Return the (x, y) coordinate for the center point of the cell that contains the specified text.  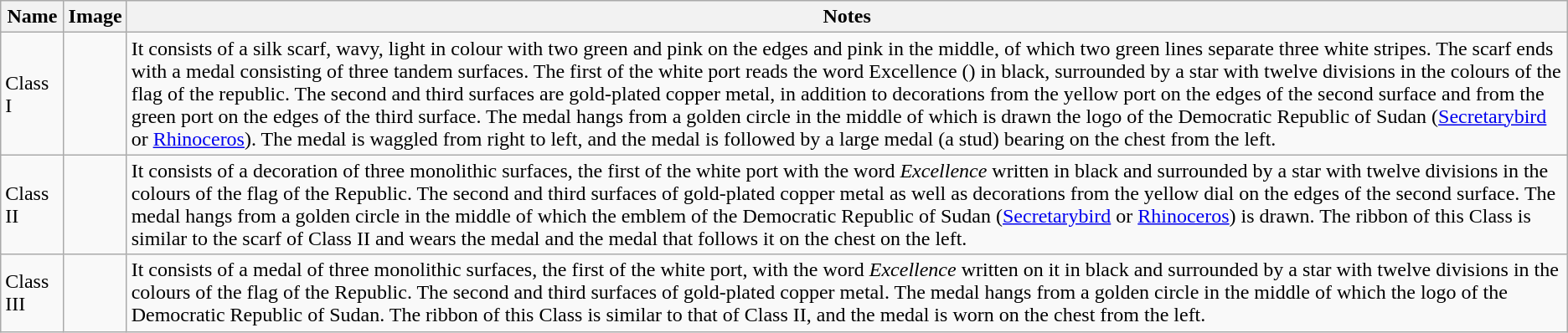
Notes (847, 17)
Class I (32, 94)
Image (95, 17)
Class III (32, 293)
Name (32, 17)
Class II (32, 204)
